Pinpoint the cell where the given text exists, returning its (X, Y) midpoint coordinate. 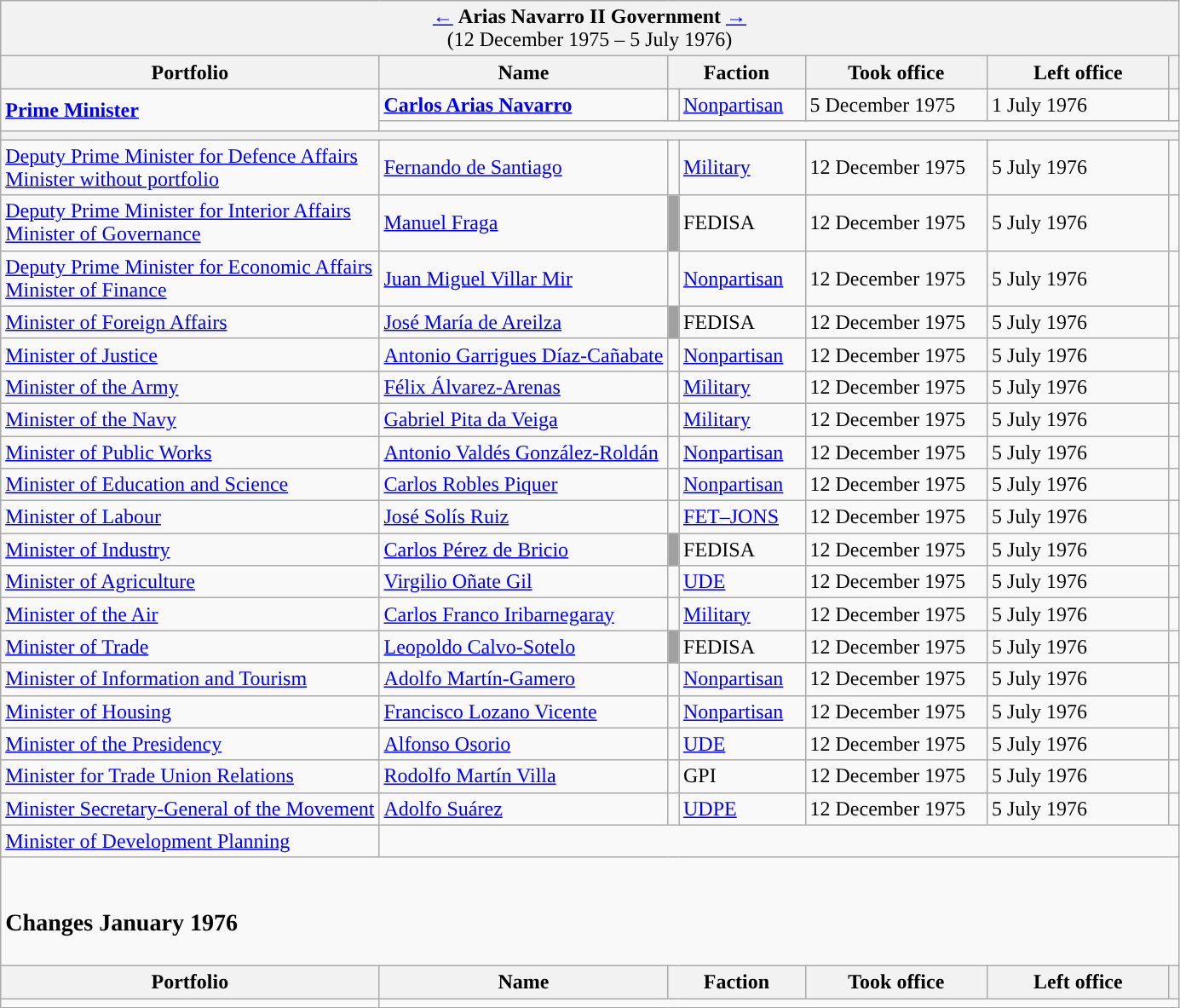
Carlos Pérez de Bricio (523, 550)
1 July 1976 (1079, 105)
Minister of the Air (190, 614)
Minister of Foreign Affairs (190, 322)
Minister of Public Works (190, 452)
José María de Areilza (523, 322)
Gabriel Pita da Veiga (523, 419)
Carlos Robles Piquer (523, 485)
Virgilio Oñate Gil (523, 582)
Minister of the Presidency (190, 744)
Carlos Franco Iribarnegaray (523, 614)
Francisco Lozano Vicente (523, 711)
Minister of Education and Science (190, 485)
GPI (741, 776)
Adolfo Suárez (523, 809)
José Solís Ruiz (523, 517)
Rodolfo Martín Villa (523, 776)
Minister of Housing (190, 711)
Alfonso Osorio (523, 744)
Manuel Fraga (523, 223)
Changes January 1976 (590, 912)
Antonio Valdés González-Roldán (523, 452)
Minister of Trade (190, 647)
Minister for Trade Union Relations (190, 776)
Minister Secretary-General of the Movement (190, 809)
Minister of Information and Tourism (190, 679)
Antonio Garrigues Díaz-Cañabate (523, 354)
Minister of Agriculture (190, 582)
Prime Minister (190, 109)
Leopoldo Calvo-Sotelo (523, 647)
Minister of Justice (190, 354)
Minister of Labour (190, 517)
Deputy Prime Minister for Defence AffairsMinister without portfolio (190, 167)
Minister of the Army (190, 387)
← Arias Navarro II Government →(12 December 1975 – 5 July 1976) (590, 29)
Minister of Industry (190, 550)
Félix Álvarez-Arenas (523, 387)
Deputy Prime Minister for Economic AffairsMinister of Finance (190, 278)
Juan Miguel Villar Mir (523, 278)
5 December 1975 (896, 105)
Minister of Development Planning (190, 841)
Fernando de Santiago (523, 167)
Minister of the Navy (190, 419)
Adolfo Martín-Gamero (523, 679)
Deputy Prime Minister for Interior AffairsMinister of Governance (190, 223)
FET–JONS (741, 517)
UDPE (741, 809)
Carlos Arias Navarro (523, 105)
